Provide the (x, y) coordinate of the cell's center where the given text is located.  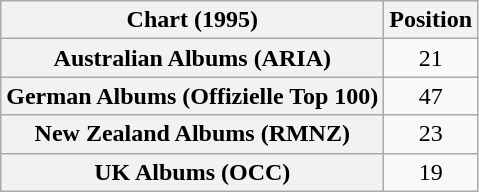
UK Albums (OCC) (192, 172)
47 (431, 96)
21 (431, 58)
German Albums (Offizielle Top 100) (192, 96)
New Zealand Albums (RMNZ) (192, 134)
Position (431, 20)
Australian Albums (ARIA) (192, 58)
23 (431, 134)
19 (431, 172)
Chart (1995) (192, 20)
